Locate the cell with the specified text and output its [X, Y] center coordinate. 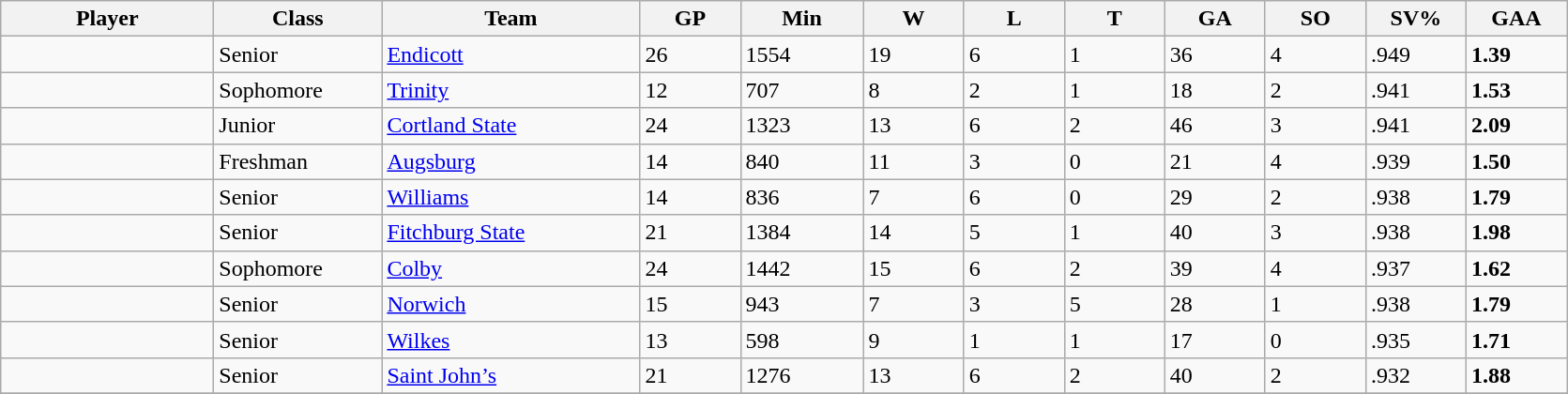
Class [298, 19]
SV% [1415, 19]
17 [1214, 340]
Freshman [298, 161]
Saint John’s [510, 375]
840 [801, 161]
29 [1214, 197]
.939 [1415, 161]
Team [510, 19]
28 [1214, 304]
W [914, 19]
Augsburg [510, 161]
1442 [801, 268]
39 [1214, 268]
18 [1214, 90]
Williams [510, 197]
T [1115, 19]
1384 [801, 233]
Wilkes [510, 340]
943 [801, 304]
46 [1214, 126]
19 [914, 54]
1.39 [1516, 54]
1.88 [1516, 375]
1.50 [1516, 161]
12 [691, 90]
Junior [298, 126]
Player [107, 19]
SO [1316, 19]
Trinity [510, 90]
9 [914, 340]
707 [801, 90]
.935 [1415, 340]
Endicott [510, 54]
11 [914, 161]
Cortland State [510, 126]
1.53 [1516, 90]
Min [801, 19]
GA [1214, 19]
836 [801, 197]
GP [691, 19]
Fitchburg State [510, 233]
1276 [801, 375]
.932 [1415, 375]
8 [914, 90]
36 [1214, 54]
1554 [801, 54]
L [1013, 19]
GAA [1516, 19]
1.62 [1516, 268]
1.71 [1516, 340]
Norwich [510, 304]
.937 [1415, 268]
2.09 [1516, 126]
.949 [1415, 54]
26 [691, 54]
1323 [801, 126]
598 [801, 340]
1.98 [1516, 233]
Colby [510, 268]
